Output the [X, Y] coordinate of the center of the cell containing the given text.  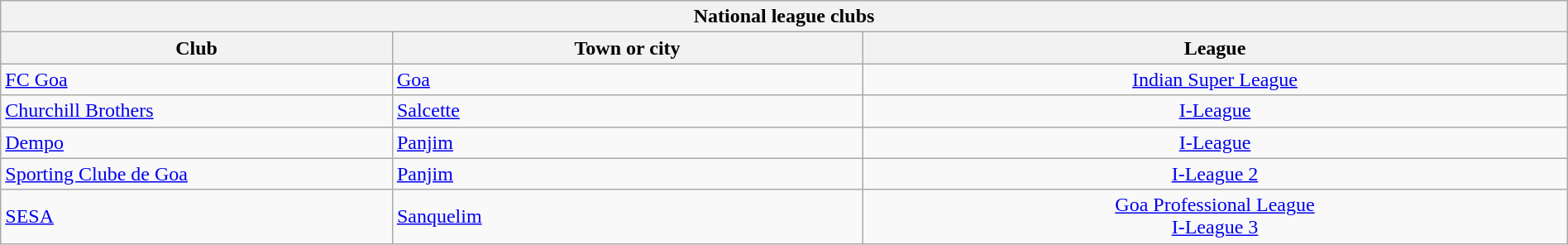
League [1216, 48]
SESA [197, 217]
I-League 2 [1216, 174]
Goa [627, 79]
FC Goa [197, 79]
Salcette [627, 111]
Club [197, 48]
Town or city [627, 48]
Indian Super League [1216, 79]
Sanquelim [627, 217]
Dempo [197, 142]
National league clubs [784, 17]
Sporting Clube de Goa [197, 174]
Goa Professional League I-League 3 [1216, 217]
Churchill Brothers [197, 111]
